Search for the cell housing the specified text and yield its [x, y] center coordinate. 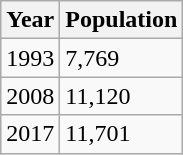
11,120 [122, 96]
11,701 [122, 134]
1993 [30, 58]
7,769 [122, 58]
Year [30, 20]
Population [122, 20]
2008 [30, 96]
2017 [30, 134]
